Extract the (x, y) coordinate from the center of the cell holding the provided text.  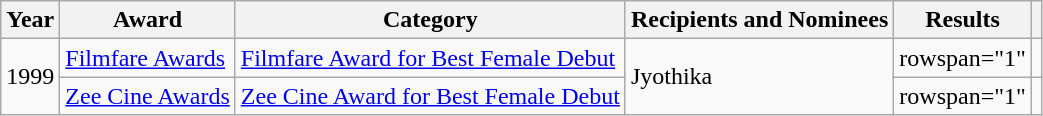
Filmfare Award for Best Female Debut (430, 58)
Filmfare Awards (148, 58)
Year (30, 20)
Zee Cine Award for Best Female Debut (430, 96)
Jyothika (759, 77)
Category (430, 20)
Recipients and Nominees (759, 20)
Results (963, 20)
1999 (30, 77)
Award (148, 20)
Zee Cine Awards (148, 96)
